Scan for the cell matching the given text and deliver its (X, Y) coordinate at center. 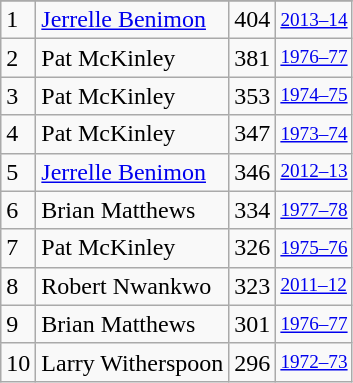
296 (252, 362)
Larry Witherspoon (132, 362)
301 (252, 324)
4 (18, 134)
7 (18, 248)
381 (252, 58)
1973–74 (314, 134)
Robert Nwankwo (132, 286)
10 (18, 362)
5 (18, 172)
1975–76 (314, 248)
6 (18, 210)
1 (18, 20)
353 (252, 96)
1977–78 (314, 210)
9 (18, 324)
2 (18, 58)
8 (18, 286)
2012–13 (314, 172)
1972–73 (314, 362)
2013–14 (314, 20)
323 (252, 286)
3 (18, 96)
1974–75 (314, 96)
2011–12 (314, 286)
404 (252, 20)
326 (252, 248)
334 (252, 210)
346 (252, 172)
347 (252, 134)
